Determine the [x, y] coordinate at the center of the cell enclosing the given text.  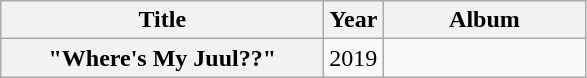
2019 [354, 58]
Album [484, 20]
Title [162, 20]
"Where's My Juul??" [162, 58]
Year [354, 20]
